Pinpoint the cell where the given text exists, returning its [x, y] midpoint coordinate. 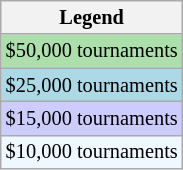
$10,000 tournaments [92, 152]
Legend [92, 17]
$15,000 tournaments [92, 118]
$25,000 tournaments [92, 85]
$50,000 tournaments [92, 51]
